Capture the cell that displays the provided text and extract its [X, Y] central coordinate. 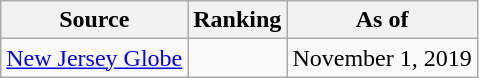
November 1, 2019 [382, 58]
New Jersey Globe [94, 58]
As of [382, 20]
Ranking [238, 20]
Source [94, 20]
